Identify which cell holds the provided text, then report its (x, y) central coordinate. 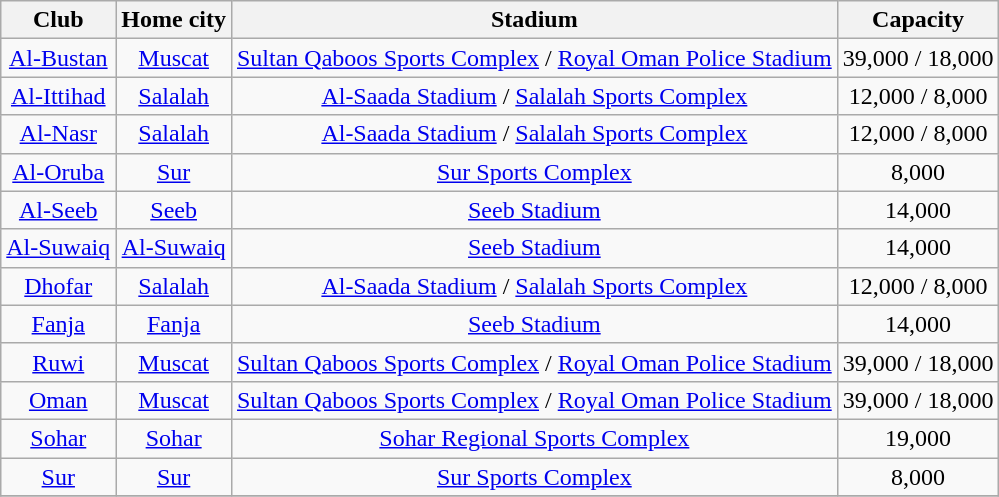
19,000 (918, 438)
Dhofar (58, 286)
Seeb (174, 210)
Al-Bustan (58, 58)
Club (58, 20)
Capacity (918, 20)
Ruwi (58, 362)
Al-Seeb (58, 210)
Al-Ittihad (58, 96)
Stadium (534, 20)
Al-Nasr (58, 134)
Home city (174, 20)
Oman (58, 400)
Sohar Regional Sports Complex (534, 438)
Al-Oruba (58, 172)
